From the cell containing the given text, extract its center point as [X, Y] coordinate. 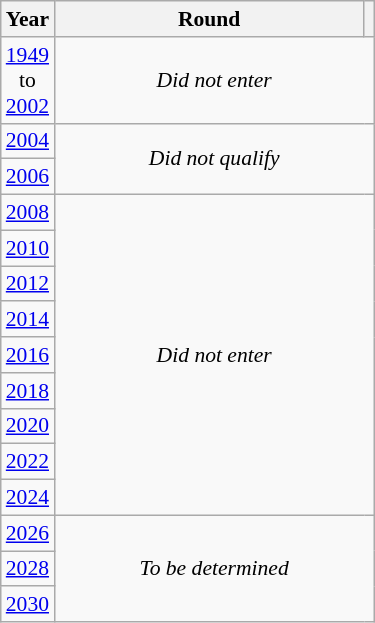
1949to2002 [28, 80]
2016 [28, 355]
2020 [28, 426]
Round [209, 19]
2026 [28, 533]
2012 [28, 284]
2014 [28, 320]
2008 [28, 213]
2010 [28, 248]
Year [28, 19]
To be determined [214, 568]
2004 [28, 141]
2018 [28, 391]
2006 [28, 177]
2022 [28, 462]
2024 [28, 498]
2028 [28, 569]
Did not qualify [214, 158]
2030 [28, 605]
